Identify which cell holds the provided text, then report its [X, Y] central coordinate. 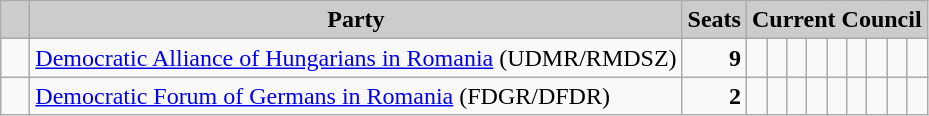
Democratic Alliance of Hungarians in Romania (UDMR/RMDSZ) [356, 58]
2 [714, 96]
Democratic Forum of Germans in Romania (FDGR/DFDR) [356, 96]
Seats [714, 20]
Current Council [836, 20]
Party [356, 20]
9 [714, 58]
